Detect which cell encompasses the target text, then output its [X, Y] center coordinate. 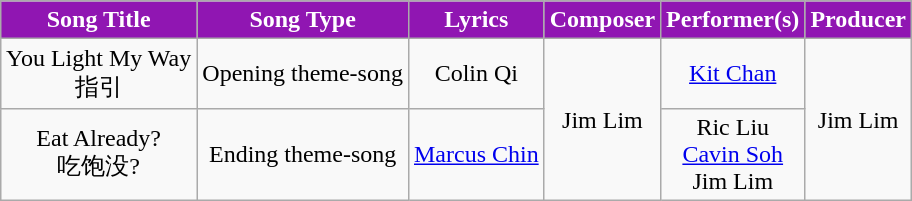
Ric LiuCavin SohJim Lim [733, 154]
Eat Already? 吃饱没? [98, 154]
Composer [602, 20]
Producer [858, 20]
Ending theme-song [303, 154]
You Light My Way 指引 [98, 74]
Opening theme-song [303, 74]
Song Type [303, 20]
Marcus Chin [476, 154]
Lyrics [476, 20]
Colin Qi [476, 74]
Kit Chan [733, 74]
Performer(s) [733, 20]
Song Title [98, 20]
